Pinpoint the cell where the given text exists, returning its [X, Y] midpoint coordinate. 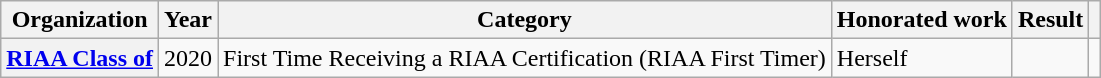
2020 [188, 58]
Year [188, 20]
Honorated work [922, 20]
First Time Receiving a RIAA Certification (RIAA First Timer) [525, 58]
Organization [80, 20]
RIAA Class of [80, 58]
Result [1050, 20]
Category [525, 20]
Herself [922, 58]
